Detect which cell encompasses the target text, then output its (x, y) center coordinate. 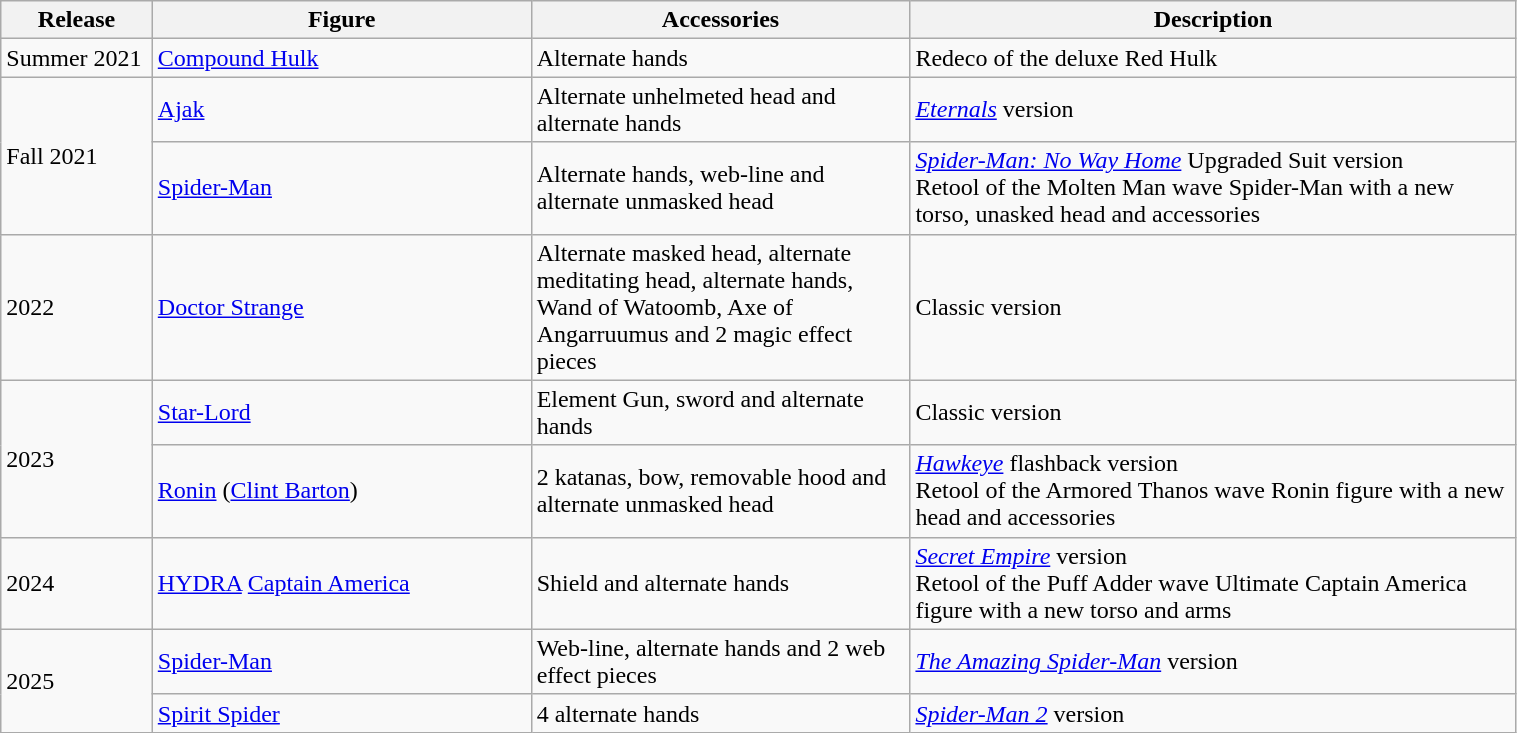
Secret Empire versionRetool of the Puff Adder wave Ultimate Captain America figure with a new torso and arms (1213, 583)
The Amazing Spider-Man version (1213, 662)
Figure (342, 20)
Web-line, alternate hands and 2 web effect pieces (720, 662)
Alternate masked head, alternate meditating head, alternate hands, Wand of Watoomb, Axe of Angarruumus and 2 magic effect pieces (720, 307)
Description (1213, 20)
2022 (77, 307)
2024 (77, 583)
Hawkeye flashback versionRetool of the Armored Thanos wave Ronin figure with a new head and accessories (1213, 491)
Ajak (342, 110)
Spider-Man: No Way Home Upgraded Suit versionRetool of the Molten Man wave Spider-Man with a new torso, unasked head and accessories (1213, 188)
2 katanas, bow, removable hood and alternate unmasked head (720, 491)
2023 (77, 458)
Redeco of the deluxe Red Hulk (1213, 58)
Shield and alternate hands (720, 583)
Alternate unhelmeted head and alternate hands (720, 110)
2025 (77, 680)
Doctor Strange (342, 307)
Fall 2021 (77, 156)
4 alternate hands (720, 713)
Summer 2021 (77, 58)
Accessories (720, 20)
Spirit Spider (342, 713)
Alternate hands, web-line and alternate unmasked head (720, 188)
Release (77, 20)
HYDRA Captain America (342, 583)
Alternate hands (720, 58)
Spider-Man 2 version (1213, 713)
Compound Hulk (342, 58)
Star-Lord (342, 412)
Ronin (Clint Barton) (342, 491)
Element Gun, sword and alternate hands (720, 412)
Eternals version (1213, 110)
